Locate the cell with the specified text and output its [X, Y] center coordinate. 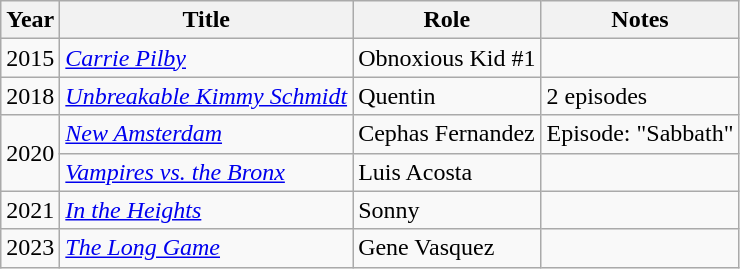
Sonny [447, 210]
2021 [30, 210]
Cephas Fernandez [447, 134]
In the Heights [206, 210]
Title [206, 20]
New Amsterdam [206, 134]
Quentin [447, 96]
2020 [30, 153]
Notes [640, 20]
Unbreakable Kimmy Schmidt [206, 96]
Carrie Pilby [206, 58]
Gene Vasquez [447, 248]
Episode: "Sabbath" [640, 134]
Vampires vs. the Bronx [206, 172]
The Long Game [206, 248]
Luis Acosta [447, 172]
Year [30, 20]
2 episodes [640, 96]
2018 [30, 96]
Role [447, 20]
2015 [30, 58]
2023 [30, 248]
Obnoxious Kid #1 [447, 58]
